Scan for the cell matching the given text and deliver its [X, Y] coordinate at center. 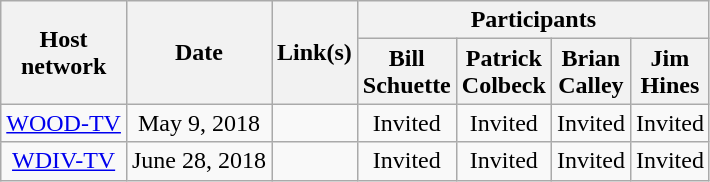
WDIV-TV [64, 161]
BrianCalley [590, 72]
JimHines [670, 72]
June 28, 2018 [198, 161]
Date [198, 52]
Hostnetwork [64, 52]
BillSchuette [406, 72]
May 9, 2018 [198, 123]
Participants [533, 20]
PatrickColbeck [504, 72]
Link(s) [315, 52]
WOOD-TV [64, 123]
